Scan for the cell matching the given text and deliver its [X, Y] coordinate at center. 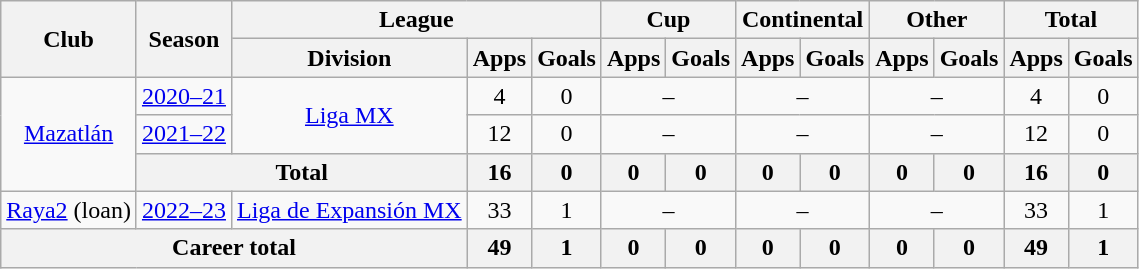
Mazatlán [69, 134]
Season [184, 39]
Continental [803, 20]
Liga de Expansión MX [349, 210]
Division [349, 58]
Other [937, 20]
2022–23 [184, 210]
Liga MX [349, 115]
2020–21 [184, 96]
Club [69, 39]
Raya2 (loan) [69, 210]
2021–22 [184, 134]
Cup [668, 20]
Career total [234, 248]
League [416, 20]
